For the text-containing cell, return its midpoint in [X, Y] coordinate format. 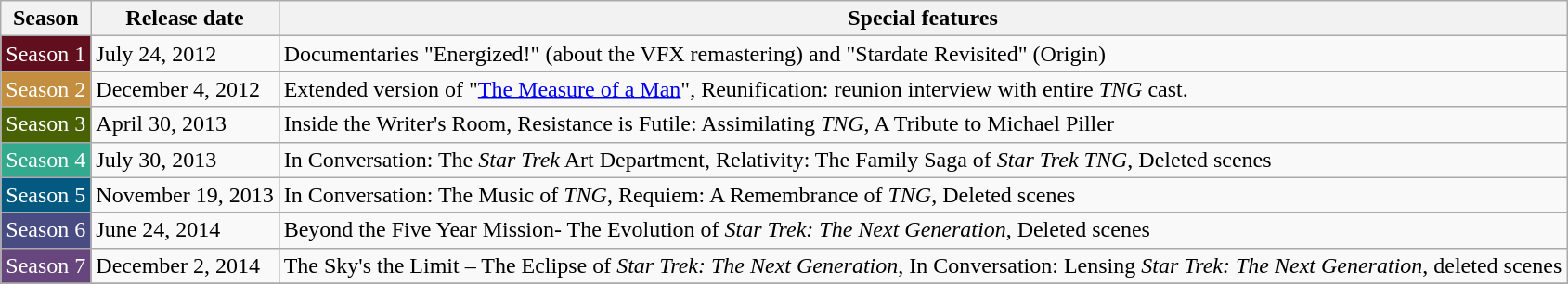
June 24, 2014 [185, 230]
Season 6 [46, 230]
Extended version of "The Measure of a Man", Reunification: reunion interview with entire TNG cast. [923, 89]
November 19, 2013 [185, 195]
In Conversation: The Music of TNG, Requiem: A Remembrance of TNG, Deleted scenes [923, 195]
December 2, 2014 [185, 265]
In Conversation: The Star Trek Art Department, Relativity: The Family Saga of Star Trek TNG, Deleted scenes [923, 160]
July 30, 2013 [185, 160]
Documentaries "Energized!" (about the VFX remastering) and "Stardate Revisited" (Origin) [923, 54]
April 30, 2013 [185, 124]
Season 2 [46, 89]
Season 1 [46, 54]
Season 7 [46, 265]
Special features [923, 19]
Release date [185, 19]
Season 3 [46, 124]
Season 4 [46, 160]
Season [46, 19]
The Sky's the Limit – The Eclipse of Star Trek: The Next Generation, In Conversation: Lensing Star Trek: The Next Generation, deleted scenes [923, 265]
Season 5 [46, 195]
Inside the Writer's Room, Resistance is Futile: Assimilating TNG, A Tribute to Michael Piller [923, 124]
July 24, 2012 [185, 54]
December 4, 2012 [185, 89]
Beyond the Five Year Mission- The Evolution of Star Trek: The Next Generation, Deleted scenes [923, 230]
